Output the [X, Y] coordinate of the center of the cell containing the given text.  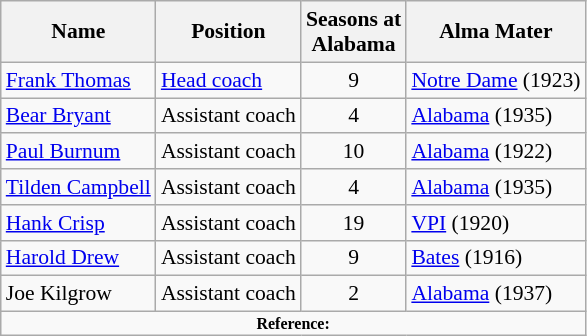
Head coach [228, 80]
Alma Mater [496, 32]
Notre Dame (1923) [496, 80]
Reference: [294, 324]
Paul Burnum [78, 152]
Alabama (1937) [496, 294]
Bates (1916) [496, 258]
Hank Crisp [78, 223]
Frank Thomas [78, 80]
Name [78, 32]
2 [354, 294]
19 [354, 223]
Joe Kilgrow [78, 294]
Bear Bryant [78, 116]
Seasons atAlabama [354, 32]
Position [228, 32]
Tilden Campbell [78, 187]
Alabama (1922) [496, 152]
VPI (1920) [496, 223]
10 [354, 152]
Harold Drew [78, 258]
